Detect which cell encompasses the target text, then output its (X, Y) center coordinate. 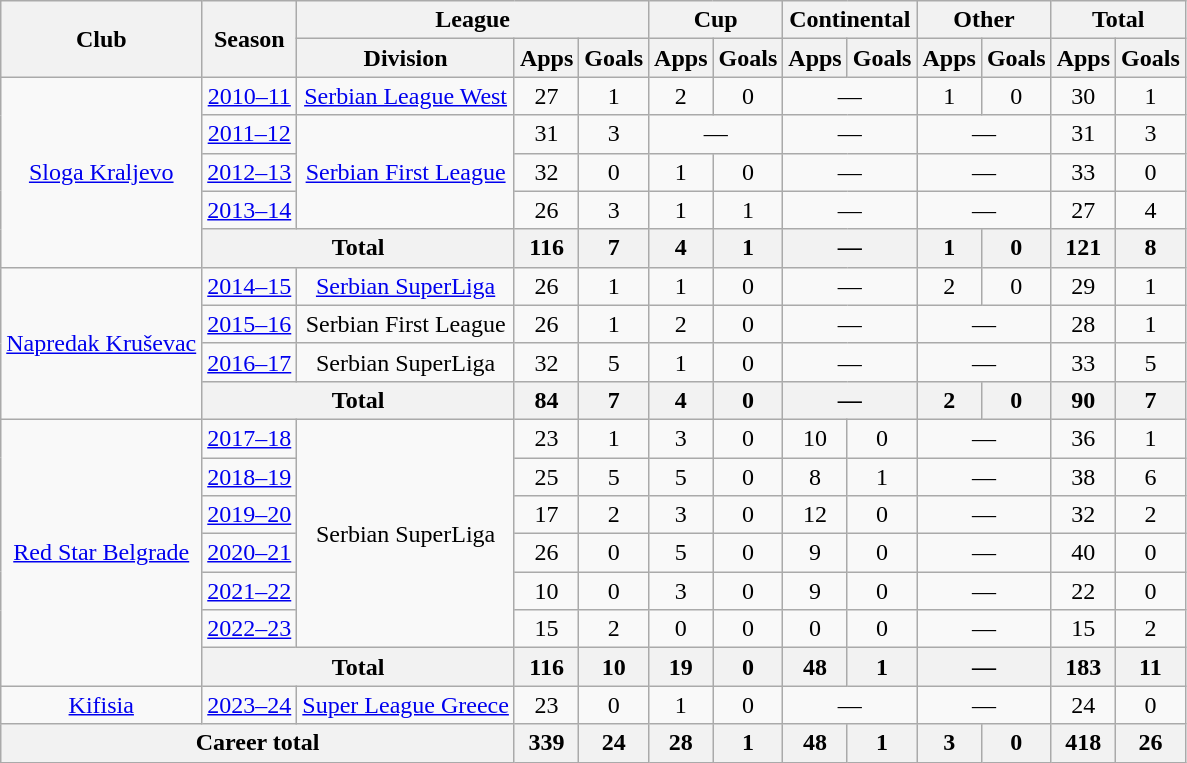
38 (1083, 477)
17 (546, 515)
2023–24 (250, 705)
2022–23 (250, 629)
Cup (716, 20)
Career total (258, 743)
2015–16 (250, 324)
12 (815, 515)
Sloga Kraljevo (102, 172)
2013–14 (250, 210)
2018–19 (250, 477)
418 (1083, 743)
Season (250, 39)
6 (1151, 477)
29 (1083, 286)
Red Star Belgrade (102, 552)
2012–13 (250, 172)
2011–12 (250, 134)
Division (406, 58)
121 (1083, 248)
19 (681, 667)
2021–22 (250, 591)
30 (1083, 96)
Other (984, 20)
League (473, 20)
90 (1083, 400)
Kifisia (102, 705)
22 (1083, 591)
183 (1083, 667)
84 (546, 400)
2016–17 (250, 362)
2017–18 (250, 438)
Club (102, 39)
2020–21 (250, 553)
Continental (850, 20)
2010–11 (250, 96)
36 (1083, 438)
2019–20 (250, 515)
Serbian League West (406, 96)
Napredak Kruševac (102, 343)
25 (546, 477)
40 (1083, 553)
339 (546, 743)
Super League Greece (406, 705)
2014–15 (250, 286)
11 (1151, 667)
